Search for the cell housing the specified text and yield its (X, Y) center coordinate. 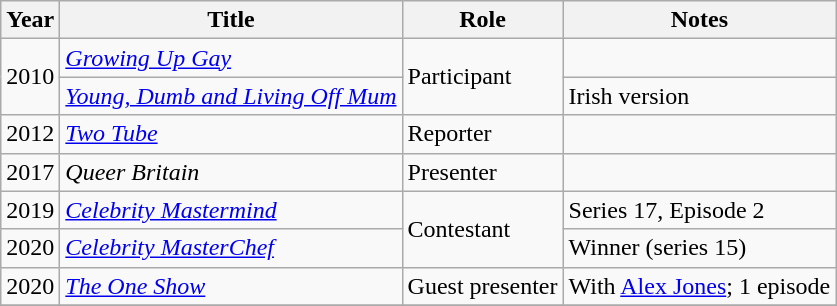
Queer Britain (231, 172)
Celebrity Mastermind (231, 210)
With Alex Jones; 1 episode (700, 286)
Young, Dumb and Living Off Mum (231, 96)
The One Show (231, 286)
Growing Up Gay (231, 58)
2017 (30, 172)
2012 (30, 134)
2010 (30, 77)
2019 (30, 210)
Participant (482, 77)
Contestant (482, 229)
Notes (700, 20)
Title (231, 20)
Irish version (700, 96)
Winner (series 15) (700, 248)
Two Tube (231, 134)
Year (30, 20)
Reporter (482, 134)
Guest presenter (482, 286)
Role (482, 20)
Presenter (482, 172)
Series 17, Episode 2 (700, 210)
Celebrity MasterChef (231, 248)
